Find where the given text appears and provide that cell's center as [X, Y] coordinate. 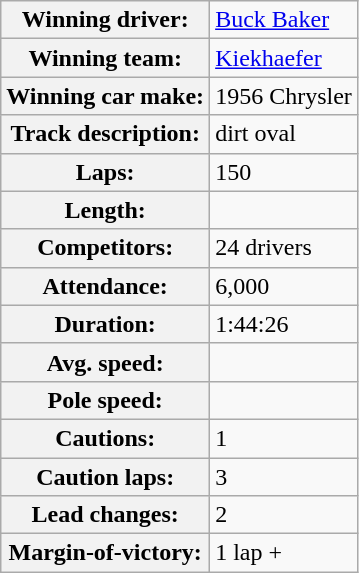
24 drivers [284, 248]
Attendance: [106, 286]
Kiekhaefer [284, 58]
Margin-of-victory: [106, 553]
1 [284, 438]
Length: [106, 210]
Winning driver: [106, 20]
Track description: [106, 134]
1 lap + [284, 553]
Winning team: [106, 58]
Laps: [106, 172]
Lead changes: [106, 515]
dirt oval [284, 134]
Duration: [106, 324]
1:44:26 [284, 324]
150 [284, 172]
Winning car make: [106, 96]
6,000 [284, 286]
3 [284, 477]
Pole speed: [106, 400]
Competitors: [106, 248]
Buck Baker [284, 20]
2 [284, 515]
Cautions: [106, 438]
Avg. speed: [106, 362]
Caution laps: [106, 477]
1956 Chrysler [284, 96]
